Return (X, Y) of the center of cell containing provided text 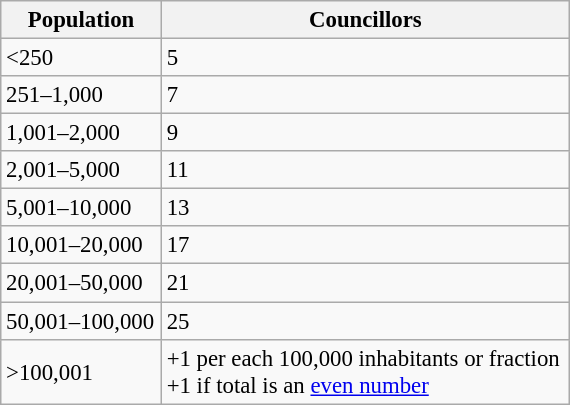
11 (365, 170)
Councillors (365, 20)
9 (365, 133)
2,001–5,000 (82, 170)
1,001–2,000 (82, 133)
21 (365, 283)
Population (82, 20)
251–1,000 (82, 95)
<250 (82, 58)
7 (365, 95)
+1 per each 100,000 inhabitants or fraction+1 if total is an even number (365, 372)
10,001–20,000 (82, 245)
>100,001 (82, 372)
5 (365, 58)
50,001–100,000 (82, 321)
5,001–10,000 (82, 208)
17 (365, 245)
25 (365, 321)
20,001–50,000 (82, 283)
13 (365, 208)
